For the text-containing cell, return its midpoint in (X, Y) coordinate format. 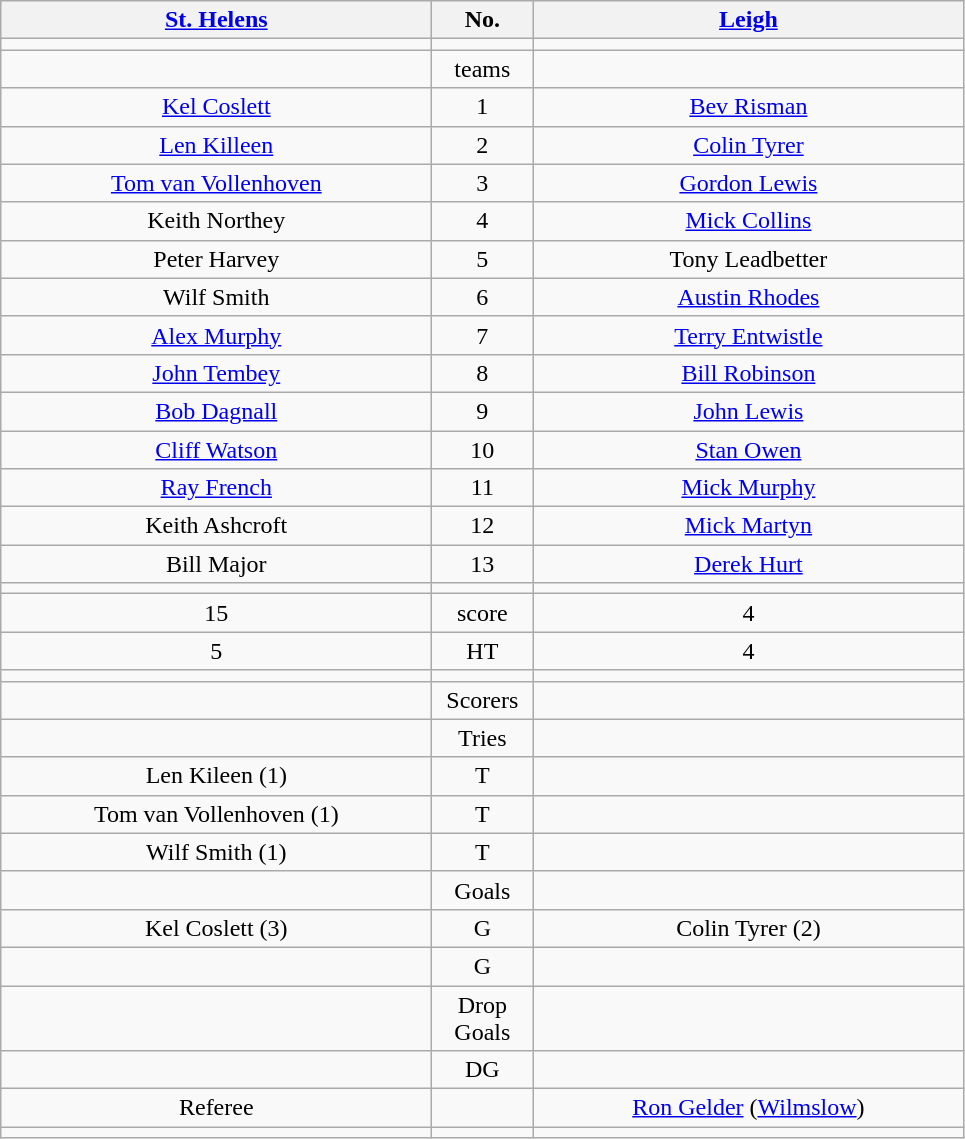
Len Killeen (216, 145)
Bill Major (216, 564)
Len Kileen (1) (216, 776)
Tony Leadbetter (748, 259)
Mick Martyn (748, 526)
13 (482, 564)
Ray French (216, 488)
John Lewis (748, 411)
Tom van Vollenhoven (216, 183)
HT (482, 651)
12 (482, 526)
7 (482, 335)
Keith Northey (216, 221)
Mick Murphy (748, 488)
Tries (482, 738)
John Tembey (216, 373)
Tom van Vollenhoven (1) (216, 814)
10 (482, 449)
Derek Hurt (748, 564)
11 (482, 488)
score (482, 613)
8 (482, 373)
1 (482, 107)
Bob Dagnall (216, 411)
Colin Tyrer (2) (748, 928)
Leigh (748, 20)
Peter Harvey (216, 259)
Stan Owen (748, 449)
Keith Ashcroft (216, 526)
6 (482, 297)
Alex Murphy (216, 335)
Wilf Smith (1) (216, 852)
Cliff Watson (216, 449)
Drop Goals (482, 1018)
St. Helens (216, 20)
No. (482, 20)
Ron Gelder (Wilmslow) (748, 1108)
3 (482, 183)
Referee (216, 1108)
2 (482, 145)
Goals (482, 890)
Mick Collins (748, 221)
15 (216, 613)
Terry Entwistle (748, 335)
9 (482, 411)
Bill Robinson (748, 373)
Kel Coslett (3) (216, 928)
teams (482, 69)
Colin Tyrer (748, 145)
DG (482, 1070)
Austin Rhodes (748, 297)
Bev Risman (748, 107)
Kel Coslett (216, 107)
Gordon Lewis (748, 183)
Wilf Smith (216, 297)
Scorers (482, 700)
